Output the [X, Y] coordinate of the center of the cell containing the given text.  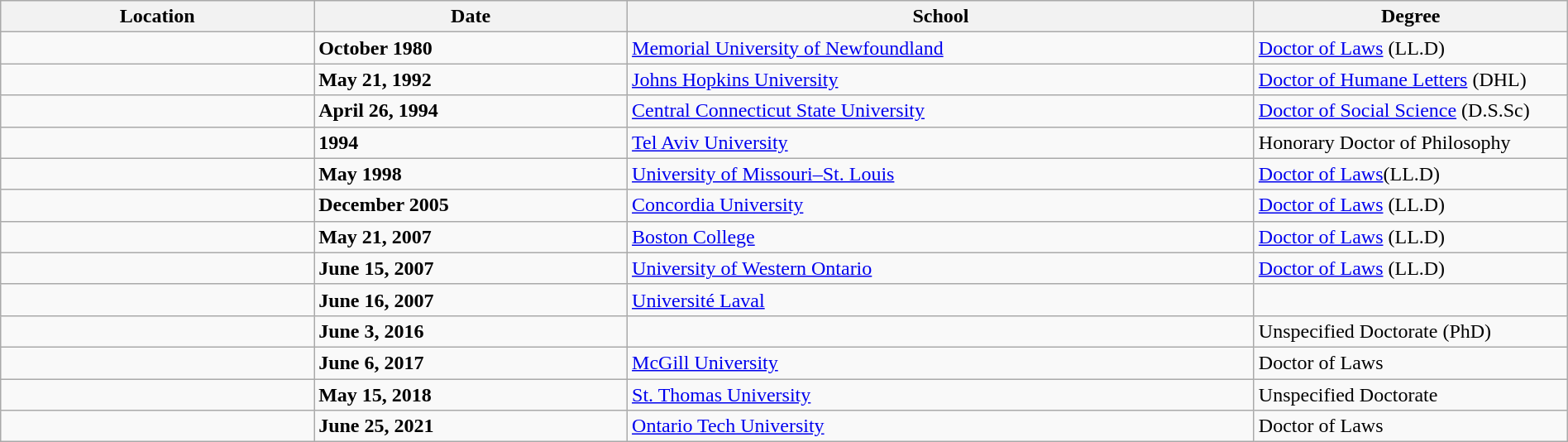
Doctor of Laws(LL.D) [1411, 174]
Johns Hopkins University [941, 79]
Central Connecticut State University [941, 111]
Boston College [941, 237]
June 3, 2016 [471, 331]
May 1998 [471, 174]
May 15, 2018 [471, 395]
1994 [471, 142]
June 15, 2007 [471, 268]
Memorial University of Newfoundland [941, 48]
May 21, 1992 [471, 79]
School [941, 17]
Doctor of Humane Letters (DHL) [1411, 79]
Unspecified Doctorate [1411, 395]
April 26, 1994 [471, 111]
June 25, 2021 [471, 426]
St. Thomas University [941, 395]
Ontario Tech University [941, 426]
Concordia University [941, 205]
Date [471, 17]
May 21, 2007 [471, 237]
McGill University [941, 363]
October 1980 [471, 48]
Doctor of Social Science (D.S.Sc) [1411, 111]
University of Missouri–St. Louis [941, 174]
Degree [1411, 17]
Université Laval [941, 300]
Unspecified Doctorate (PhD) [1411, 331]
Tel Aviv University [941, 142]
June 16, 2007 [471, 300]
University of Western Ontario [941, 268]
June 6, 2017 [471, 363]
Honorary Doctor of Philosophy [1411, 142]
December 2005 [471, 205]
Location [157, 17]
